From the cell containing the given text, extract its center point as [X, Y] coordinate. 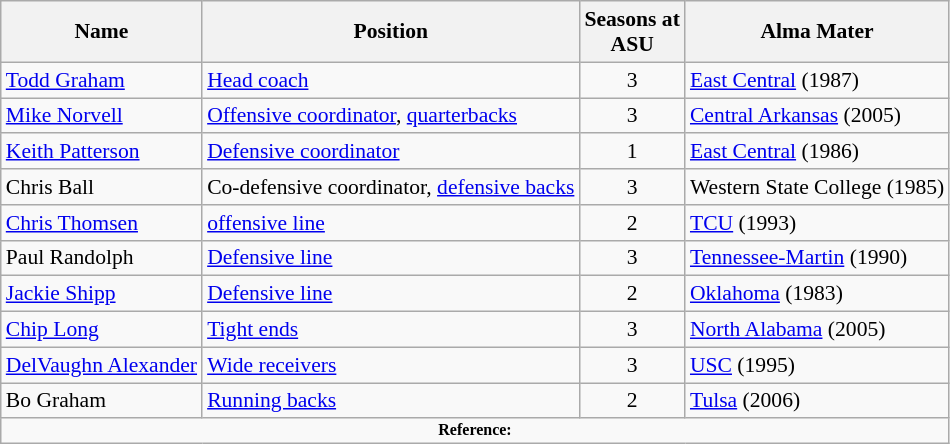
Oklahoma (1983) [817, 294]
Chris Ball [102, 187]
DelVaughn Alexander [102, 365]
Running backs [390, 401]
North Alabama (2005) [817, 330]
Mike Norvell [102, 116]
Tulsa (2006) [817, 401]
1 [632, 152]
Tight ends [390, 330]
East Central (1986) [817, 152]
Paul Randolph [102, 258]
Wide receivers [390, 365]
Tennessee-Martin (1990) [817, 258]
Chris Thomsen [102, 223]
Jackie Shipp [102, 294]
TCU (1993) [817, 223]
Alma Mater [817, 32]
Defensive coordinator [390, 152]
Position [390, 32]
Bo Graham [102, 401]
Seasons atASU [632, 32]
Name [102, 32]
Western State College (1985) [817, 187]
Chip Long [102, 330]
Head coach [390, 80]
Central Arkansas (2005) [817, 116]
offensive line [390, 223]
Reference: [476, 431]
Todd Graham [102, 80]
Co-defensive coordinator, defensive backs [390, 187]
Keith Patterson [102, 152]
USC (1995) [817, 365]
Offensive coordinator, quarterbacks [390, 116]
East Central (1987) [817, 80]
